Pinpoint the cell where the given text exists, returning its [X, Y] midpoint coordinate. 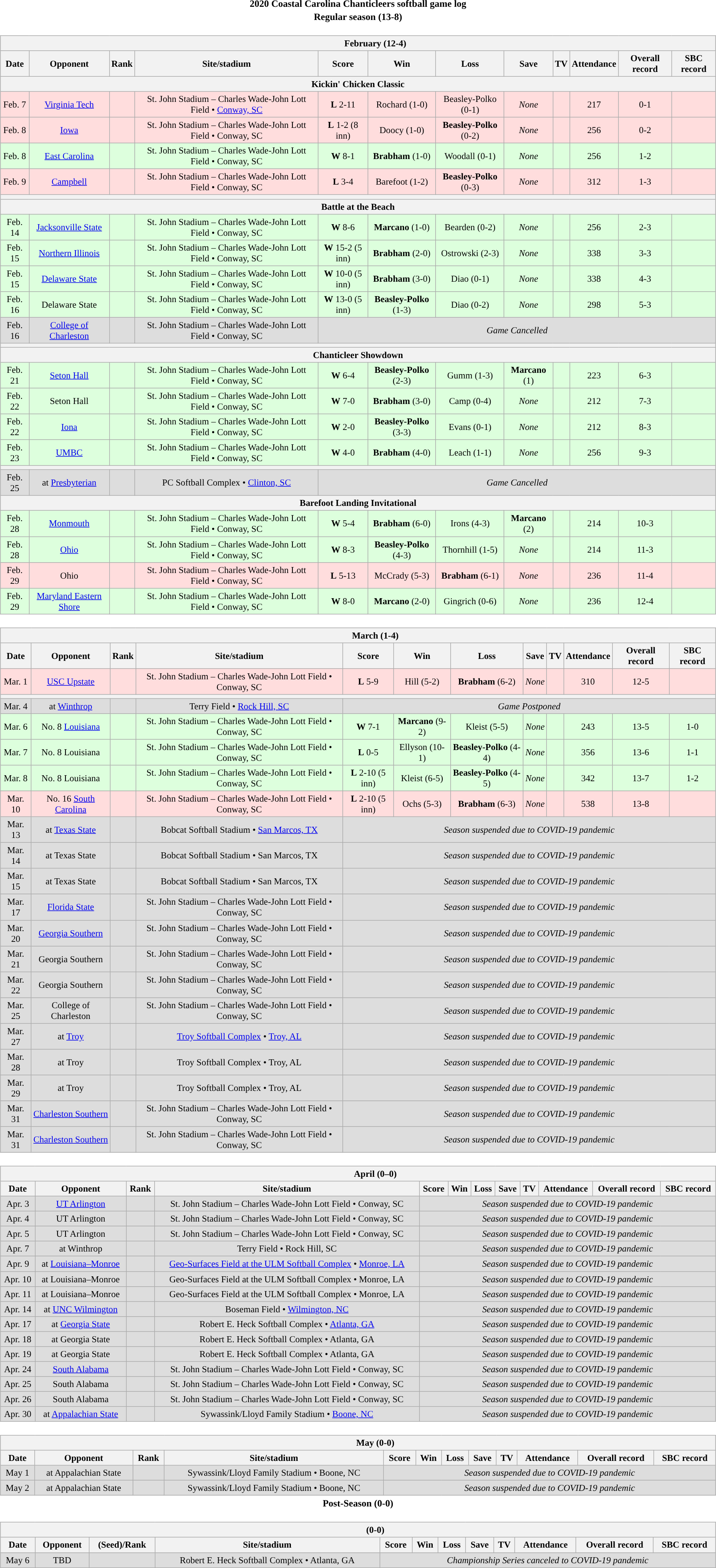
10-3 [645, 523]
Kickin' Chicken Classic [358, 84]
Beasley-Polko (0-3) [470, 182]
Bearden (0-2) [470, 227]
223 [594, 376]
312 [594, 182]
W 8-3 [343, 549]
Marcano (2) [529, 523]
5-3 [645, 304]
Apr. 30 [18, 1414]
Mar. 20 [16, 933]
Apr. 7 [18, 1249]
Feb. 23 [15, 453]
Feb. 21 [15, 376]
12-5 [641, 682]
Beasley-Polko (0-2) [470, 130]
Feb. 7 [15, 105]
Mar. 13 [16, 830]
Brabham (6-0) [402, 523]
Mar. 15 [16, 882]
Beasley-Polko (2-3) [402, 376]
Mar. 6 [16, 726]
13-7 [641, 778]
Apr. 19 [18, 1354]
W 13-0 (5 inn) [343, 304]
USC Upstate [71, 682]
9-3 [645, 453]
Thornhill (1-5) [470, 549]
Boseman Field • Wilmington, NC [287, 1309]
Mar. 10 [16, 804]
Marcano (1) [529, 376]
Feb. 9 [15, 182]
L 0-5 [368, 752]
Barefoot (1-2) [402, 182]
Woodall (0-1) [470, 156]
Mar. 7 [16, 752]
3-3 [645, 253]
W 5-4 [343, 523]
356 [588, 752]
Beasley-Polko (4-4) [487, 752]
Apr. 17 [18, 1324]
Virginia Tech [70, 105]
Feb. 14 [15, 227]
at Presbyterian [70, 483]
1-3 [645, 182]
February (12-4) [358, 43]
243 [588, 726]
Apr. 10 [18, 1279]
Hill (5-2) [422, 682]
Mar. 4 [16, 706]
Apr. 9 [18, 1264]
Brabham (4-0) [402, 453]
Gingrich (0-6) [470, 601]
Mar. 17 [16, 907]
Apr. 5 [18, 1234]
Mar. 22 [16, 985]
(0-0) [358, 1530]
Iona [70, 427]
12-4 [645, 601]
April (0–0) [358, 1174]
Brabham (6-1) [470, 575]
Beasley-Polko (4-5) [487, 778]
Mar. 28 [16, 1062]
1-1 [692, 752]
Mar. 21 [16, 959]
Apr. 4 [18, 1219]
Rochard (1-0) [402, 105]
L 5-13 [343, 575]
Mar. 27 [16, 1037]
7-3 [645, 401]
Brabham (1-0) [402, 156]
Apr. 11 [18, 1294]
Iowa [70, 130]
6-3 [645, 376]
W 10-0 (5 inn) [343, 279]
Mar. 1 [16, 682]
May 6 [18, 1560]
Mar. 14 [16, 856]
May 1 [18, 1473]
Mar. 8 [16, 778]
W 8-6 [343, 227]
Game Postponed [529, 706]
W 6-4 [343, 376]
11-4 [645, 575]
Kleist (6-5) [422, 778]
Gumm (1-3) [470, 376]
Irons (4-3) [470, 523]
March (1-4) [358, 635]
Leach (1-1) [470, 453]
Championship Series canceled to COVID-19 pandemic [547, 1560]
W 4-0 [343, 453]
McCrady (5-3) [402, 575]
PC Softball Complex • Clinton, SC [226, 483]
W 2-0 [343, 427]
L 2-11 [343, 105]
Maryland Eastern Shore [70, 601]
Diao (0-1) [470, 279]
Battle at the Beach [358, 207]
Beasley-Polko (0-1) [470, 105]
Florida State [71, 907]
Brabham (6-3) [487, 804]
Ellyson (10-1) [422, 752]
Apr. 18 [18, 1339]
L 1-2 (8 inn) [343, 130]
(Seed)/Rank [122, 1545]
Diao (0-2) [470, 304]
Northern Illinois [70, 253]
Marcano (9-2) [422, 726]
Marcano (1-0) [402, 227]
L 3-4 [343, 182]
W 8-0 [343, 601]
Mar. 25 [16, 1010]
11-3 [645, 549]
1-0 [692, 726]
13-5 [641, 726]
Ochs (5-3) [422, 804]
310 [588, 682]
8-3 [645, 427]
Mar. 29 [16, 1088]
W 15-2 (5 inn) [343, 253]
538 [588, 804]
Apr. 26 [18, 1399]
Feb. 25 [15, 483]
13-8 [641, 804]
0-2 [645, 130]
342 [588, 778]
Ostrowski (2-3) [470, 253]
May 2 [18, 1488]
W 8-1 [343, 156]
Barefoot Landing Invitational [358, 503]
No. 16 South Carolina [71, 804]
W 7-0 [343, 401]
Apr. 3 [18, 1204]
Beasley-Polko (1-3) [402, 304]
Marcano (2-0) [402, 601]
W 7-1 [368, 726]
13-6 [641, 752]
UMBC [70, 453]
Kleist (5-5) [487, 726]
Doocy (1-0) [402, 130]
Monmouth [70, 523]
Apr. 14 [18, 1309]
217 [594, 105]
Camp (0-4) [470, 401]
Chanticleer Showdown [358, 355]
0-1 [645, 105]
4-3 [645, 279]
Evans (0-1) [470, 427]
Jacksonville State [70, 227]
Campbell [70, 182]
Brabham (6-2) [487, 682]
Beasley-Polko (3-3) [402, 427]
East Carolina [70, 156]
Brabham (2-0) [402, 253]
May (0-0) [358, 1443]
TBD [62, 1560]
Apr. 24 [18, 1369]
at UNC Wilmington [81, 1309]
Apr. 25 [18, 1384]
Beasley-Polko (4-3) [402, 549]
2-3 [645, 227]
L 5-9 [368, 682]
298 [594, 304]
